Determine the [x, y] coordinate at the center of the cell enclosing the given text.  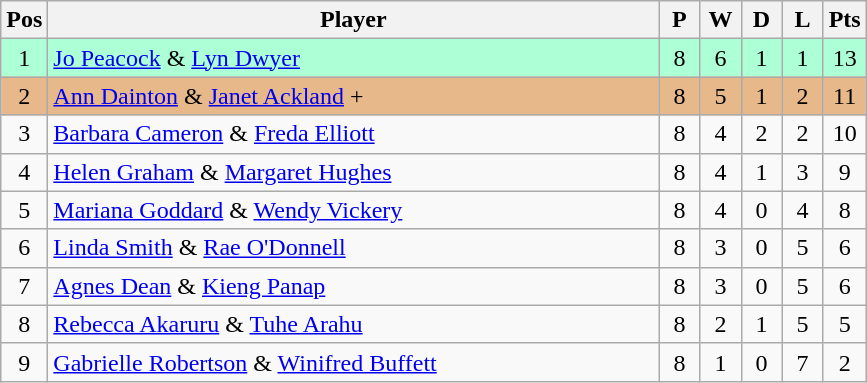
Mariana Goddard & Wendy Vickery [354, 210]
Linda Smith & Rae O'Donnell [354, 248]
Jo Peacock & Lyn Dwyer [354, 58]
Rebecca Akaruru & Tuhe Arahu [354, 324]
Barbara Cameron & Freda Elliott [354, 134]
L [802, 20]
Ann Dainton & Janet Ackland + [354, 96]
Gabrielle Robertson & Winifred Buffett [354, 362]
Player [354, 20]
D [762, 20]
Helen Graham & Margaret Hughes [354, 172]
P [680, 20]
Pos [24, 20]
13 [844, 58]
Pts [844, 20]
10 [844, 134]
11 [844, 96]
Agnes Dean & Kieng Panap [354, 286]
W [720, 20]
